For the text-containing cell, return its midpoint in [x, y] coordinate format. 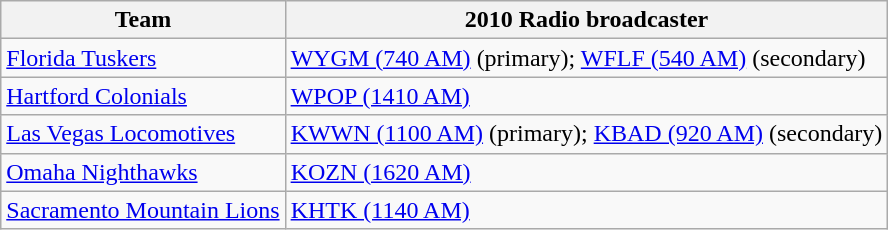
Las Vegas Locomotives [143, 134]
Florida Tuskers [143, 58]
KWWN (1100 AM) (primary); KBAD (920 AM) (secondary) [586, 134]
Sacramento Mountain Lions [143, 210]
Team [143, 20]
WPOP (1410 AM) [586, 96]
Omaha Nighthawks [143, 172]
Hartford Colonials [143, 96]
2010 Radio broadcaster [586, 20]
WYGM (740 AM) (primary); WFLF (540 AM) (secondary) [586, 58]
KHTK (1140 AM) [586, 210]
KOZN (1620 AM) [586, 172]
